Search for the cell housing the specified text and yield its [x, y] center coordinate. 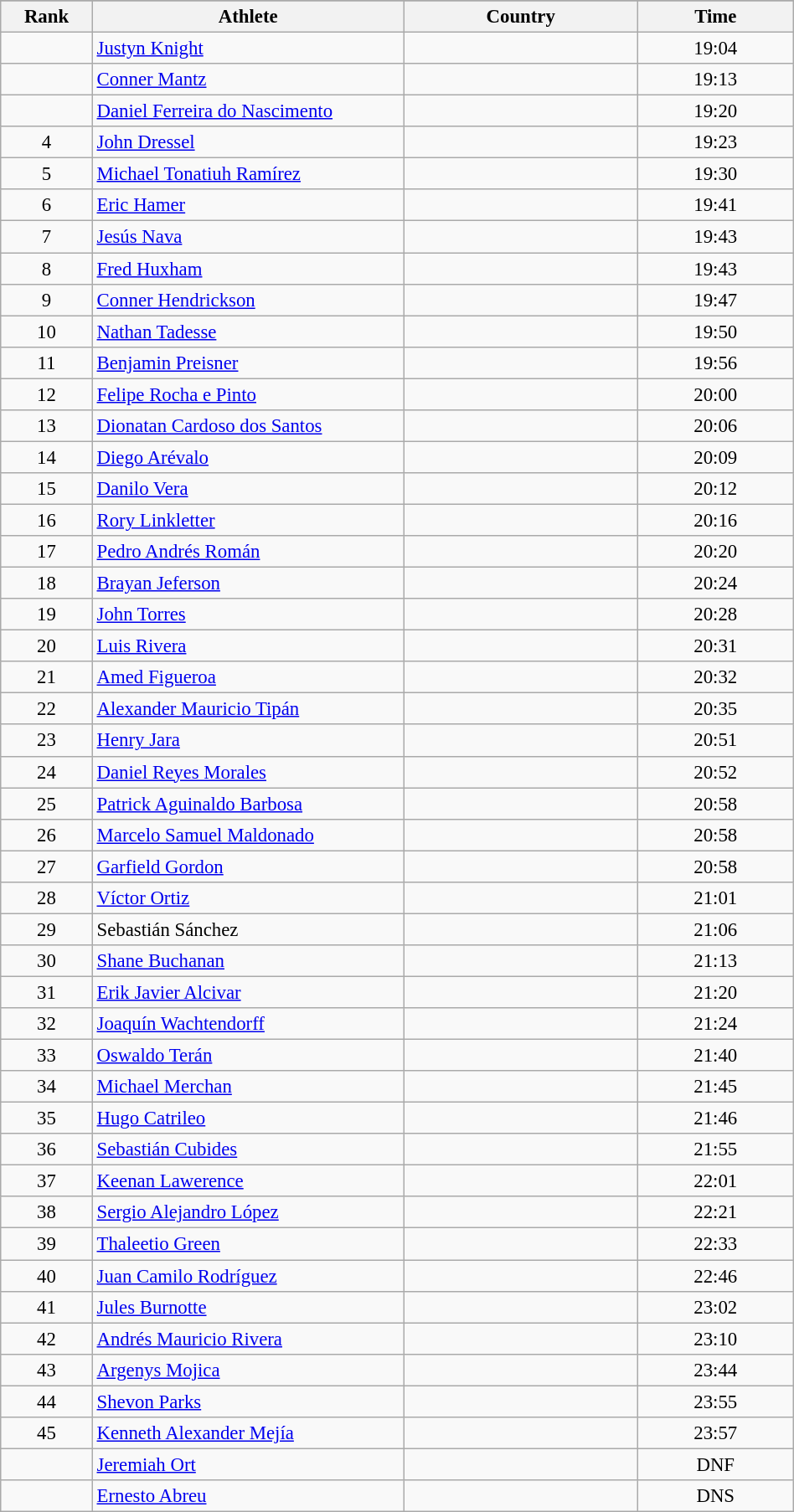
22 [47, 709]
21:40 [715, 1056]
23:57 [715, 1433]
21 [47, 677]
21:13 [715, 961]
22:01 [715, 1181]
Time [715, 17]
Patrick Aguinaldo Barbosa [248, 804]
19:04 [715, 49]
38 [47, 1213]
Rory Linkletter [248, 520]
23 [47, 741]
20:28 [715, 615]
Erik Javier Alcivar [248, 992]
19:30 [715, 174]
28 [47, 898]
Nathan Tadesse [248, 332]
Argenys Mojica [248, 1370]
Sebastián Sánchez [248, 929]
19:13 [715, 80]
5 [47, 174]
36 [47, 1149]
Country [521, 17]
35 [47, 1119]
21:06 [715, 929]
Joaquín Wachtendorff [248, 1024]
19:23 [715, 142]
23:02 [715, 1307]
Shane Buchanan [248, 961]
19:41 [715, 205]
19:50 [715, 332]
John Dressel [248, 142]
21:55 [715, 1149]
14 [47, 457]
John Torres [248, 615]
Athlete [248, 17]
17 [47, 552]
Sebastián Cubides [248, 1149]
21:20 [715, 992]
Kenneth Alexander Mejía [248, 1433]
39 [47, 1244]
20:32 [715, 677]
10 [47, 332]
Felipe Rocha e Pinto [248, 394]
37 [47, 1181]
22:21 [715, 1213]
20:12 [715, 489]
23:44 [715, 1370]
21:01 [715, 898]
16 [47, 520]
Fred Huxham [248, 269]
20:16 [715, 520]
Henry Jara [248, 741]
19:20 [715, 111]
Rank [47, 17]
Michael Merchan [248, 1087]
6 [47, 205]
Daniel Reyes Morales [248, 772]
Pedro Andrés Román [248, 552]
27 [47, 867]
Brayan Jeferson [248, 584]
Víctor Ortiz [248, 898]
9 [47, 300]
20 [47, 646]
21:24 [715, 1024]
DNF [715, 1464]
30 [47, 961]
15 [47, 489]
Justyn Knight [248, 49]
Ernesto Abreu [248, 1496]
8 [47, 269]
29 [47, 929]
23:10 [715, 1339]
18 [47, 584]
41 [47, 1307]
22:46 [715, 1276]
23:55 [715, 1401]
19:47 [715, 300]
Oswaldo Terán [248, 1056]
Jesús Nava [248, 237]
20:24 [715, 584]
Andrés Mauricio Rivera [248, 1339]
21:46 [715, 1119]
31 [47, 992]
Juan Camilo Rodríguez [248, 1276]
20:52 [715, 772]
Shevon Parks [248, 1401]
Hugo Catrileo [248, 1119]
20:51 [715, 741]
Sergio Alejandro López [248, 1213]
11 [47, 363]
Garfield Gordon [248, 867]
12 [47, 394]
20:20 [715, 552]
33 [47, 1056]
Michael Tonatiuh Ramírez [248, 174]
20:31 [715, 646]
13 [47, 426]
44 [47, 1401]
Thaleetio Green [248, 1244]
22:33 [715, 1244]
20:00 [715, 394]
Marcelo Samuel Maldonado [248, 835]
Benjamin Preisner [248, 363]
20:35 [715, 709]
Luis Rivera [248, 646]
Amed Figueroa [248, 677]
32 [47, 1024]
26 [47, 835]
Diego Arévalo [248, 457]
7 [47, 237]
4 [47, 142]
43 [47, 1370]
Alexander Mauricio Tipán [248, 709]
Conner Mantz [248, 80]
Keenan Lawerence [248, 1181]
25 [47, 804]
24 [47, 772]
Jules Burnotte [248, 1307]
20:06 [715, 426]
Danilo Vera [248, 489]
19:56 [715, 363]
Dionatan Cardoso dos Santos [248, 426]
DNS [715, 1496]
21:45 [715, 1087]
20:09 [715, 457]
45 [47, 1433]
19 [47, 615]
Eric Hamer [248, 205]
Conner Hendrickson [248, 300]
Jeremiah Ort [248, 1464]
40 [47, 1276]
34 [47, 1087]
Daniel Ferreira do Nascimento [248, 111]
42 [47, 1339]
